Pinpoint the cell where the given text exists, returning its [x, y] midpoint coordinate. 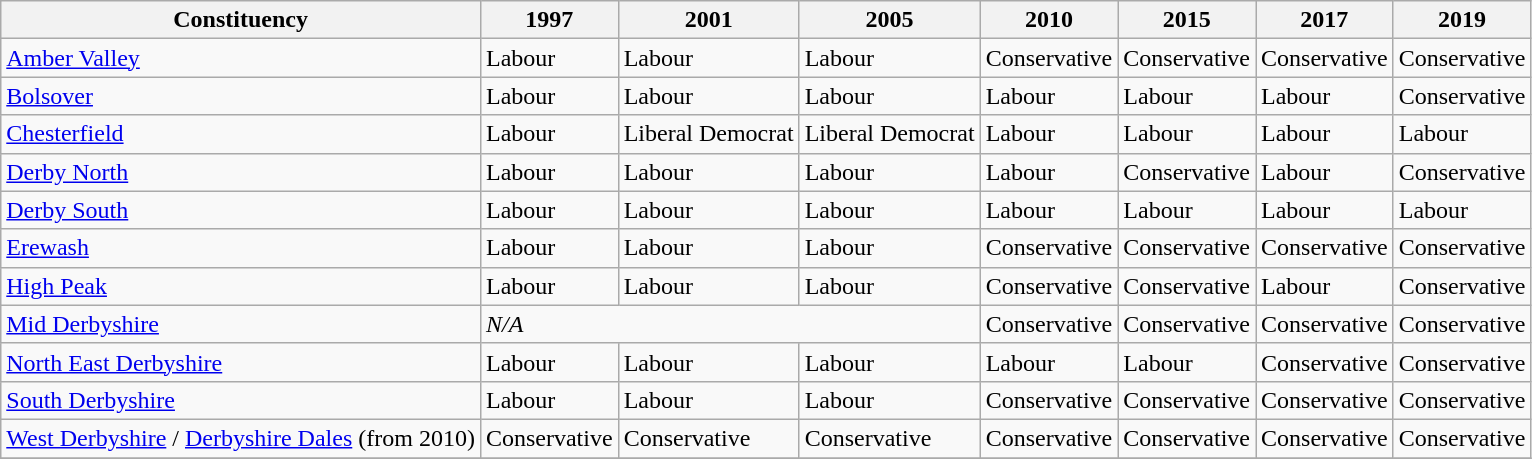
Derby South [241, 210]
2005 [890, 20]
N/A [730, 324]
Mid Derbyshire [241, 324]
South Derbyshire [241, 400]
Constituency [241, 20]
Chesterfield [241, 134]
West Derbyshire / Derbyshire Dales (from 2010) [241, 438]
Amber Valley [241, 58]
2010 [1049, 20]
Bolsover [241, 96]
2019 [1462, 20]
High Peak [241, 286]
2001 [708, 20]
Derby North [241, 172]
North East Derbyshire [241, 362]
2015 [1187, 20]
1997 [549, 20]
Erewash [241, 248]
2017 [1325, 20]
